Find where the given text appears and provide that cell's center as (X, Y) coordinate. 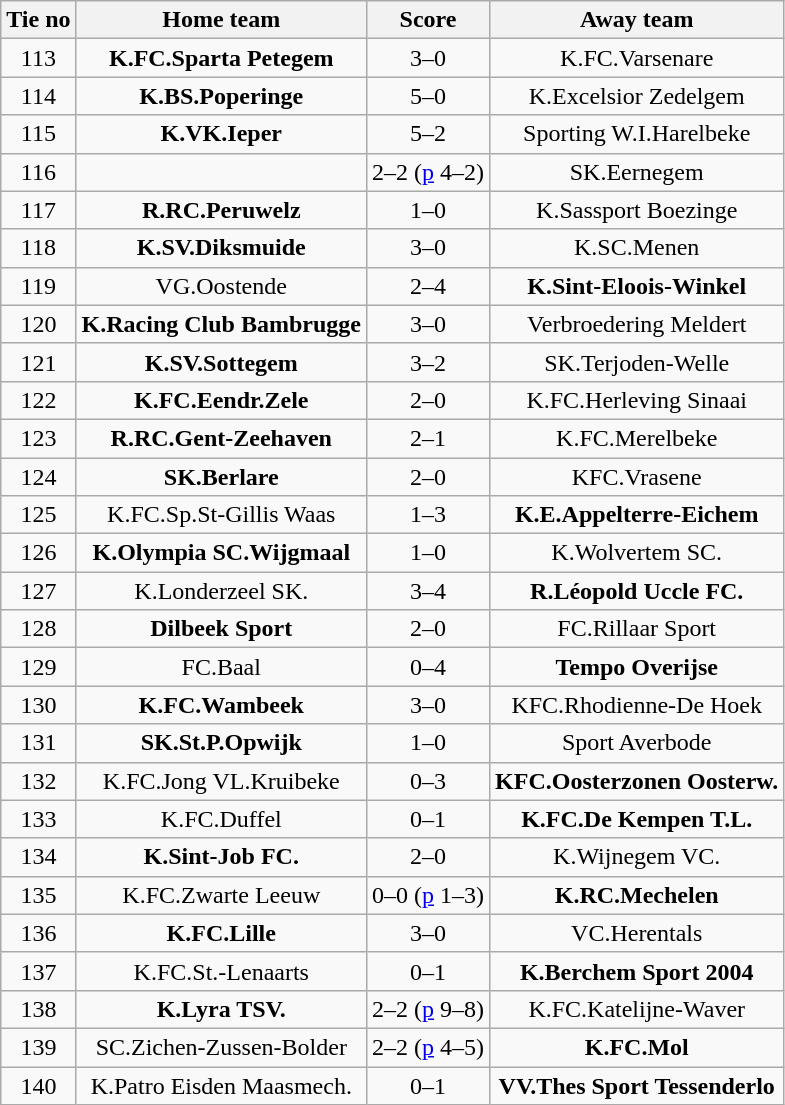
5–2 (428, 134)
Sport Averbode (637, 743)
K.FC.Eendr.Zele (221, 400)
SK.Eernegem (637, 172)
R.Léopold Uccle FC. (637, 591)
K.FC.Wambeek (221, 705)
K.FC.Varsenare (637, 58)
5–0 (428, 96)
K.SV.Sottegem (221, 362)
0–4 (428, 667)
K.Excelsior Zedelgem (637, 96)
134 (38, 857)
K.Londerzeel SK. (221, 591)
129 (38, 667)
KFC.Rhodienne-De Hoek (637, 705)
K.BS.Poperinge (221, 96)
133 (38, 819)
128 (38, 629)
2–1 (428, 438)
124 (38, 477)
K.Olympia SC.Wijgmaal (221, 553)
K.SV.Diksmuide (221, 248)
127 (38, 591)
131 (38, 743)
K.FC.Sp.St-Gillis Waas (221, 515)
K.FC.Duffel (221, 819)
K.VK.Ieper (221, 134)
K.FC.Jong VL.Kruibeke (221, 781)
K.FC.St.-Lenaarts (221, 971)
K.Racing Club Bambrugge (221, 324)
SK.St.P.Opwijk (221, 743)
K.FC.Lille (221, 933)
113 (38, 58)
117 (38, 210)
K.SC.Menen (637, 248)
126 (38, 553)
114 (38, 96)
Verbroedering Meldert (637, 324)
121 (38, 362)
120 (38, 324)
VV.Thes Sport Tessenderlo (637, 1085)
K.Patro Eisden Maasmech. (221, 1085)
1–3 (428, 515)
K.FC.Mol (637, 1047)
130 (38, 705)
0–3 (428, 781)
K.Sassport Boezinge (637, 210)
136 (38, 933)
122 (38, 400)
Away team (637, 20)
K.FC.De Kempen T.L. (637, 819)
2–2 (p 9–8) (428, 1009)
R.RC.Gent-Zeehaven (221, 438)
3–4 (428, 591)
2–2 (p 4–2) (428, 172)
K.FC.Zwarte Leeuw (221, 895)
Score (428, 20)
139 (38, 1047)
138 (38, 1009)
119 (38, 286)
SK.Berlare (221, 477)
140 (38, 1085)
K.Berchem Sport 2004 (637, 971)
118 (38, 248)
116 (38, 172)
K.FC.Sparta Petegem (221, 58)
VG.Oostende (221, 286)
135 (38, 895)
K.FC.Katelijne-Waver (637, 1009)
2–2 (p 4–5) (428, 1047)
Tie no (38, 20)
K.FC.Merelbeke (637, 438)
K.Wijnegem VC. (637, 857)
VC.Herentals (637, 933)
137 (38, 971)
K.RC.Mechelen (637, 895)
Sporting W.I.Harelbeke (637, 134)
125 (38, 515)
KFC.Vrasene (637, 477)
SC.Zichen-Zussen-Bolder (221, 1047)
Home team (221, 20)
K.E.Appelterre-Eichem (637, 515)
2–4 (428, 286)
K.Lyra TSV. (221, 1009)
123 (38, 438)
FC.Baal (221, 667)
Dilbeek Sport (221, 629)
KFC.Oosterzonen Oosterw. (637, 781)
3–2 (428, 362)
K.FC.Herleving Sinaai (637, 400)
Tempo Overijse (637, 667)
FC.Rillaar Sport (637, 629)
R.RC.Peruwelz (221, 210)
0–0 (p 1–3) (428, 895)
K.Sint-Job FC. (221, 857)
K.Sint-Eloois-Winkel (637, 286)
132 (38, 781)
SK.Terjoden-Welle (637, 362)
K.Wolvertem SC. (637, 553)
115 (38, 134)
